Identify which cell holds the provided text, then report its [x, y] central coordinate. 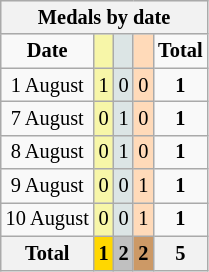
8 August [48, 152]
Medals by date [104, 17]
7 August [48, 118]
1 August [48, 85]
9 August [48, 186]
10 August [48, 219]
5 [180, 253]
Date [48, 51]
